Pinpoint the cell where the given text exists, returning its [x, y] midpoint coordinate. 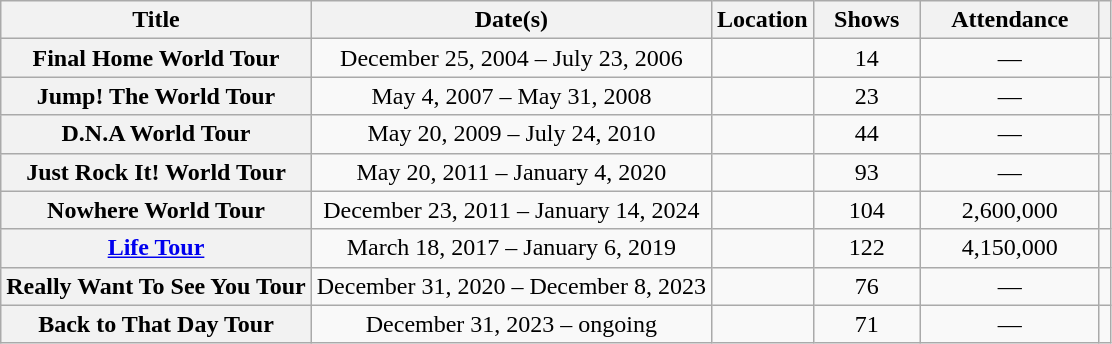
76 [866, 286]
23 [866, 96]
May 20, 2011 – January 4, 2020 [511, 172]
Date(s) [511, 20]
May 20, 2009 – July 24, 2010 [511, 134]
122 [866, 248]
December 25, 2004 – July 23, 2006 [511, 58]
D.N.A World Tour [156, 134]
Final Home World Tour [156, 58]
Title [156, 20]
December 31, 2023 – ongoing [511, 324]
2,600,000 [1010, 210]
44 [866, 134]
Life Tour [156, 248]
Really Want To See You Tour [156, 286]
4,150,000 [1010, 248]
Attendance [1010, 20]
March 18, 2017 – January 6, 2019 [511, 248]
14 [866, 58]
71 [866, 324]
Just Rock It! World Tour [156, 172]
Nowhere World Tour [156, 210]
93 [866, 172]
December 31, 2020 – December 8, 2023 [511, 286]
Back to That Day Tour [156, 324]
December 23, 2011 – January 14, 2024 [511, 210]
104 [866, 210]
Jump! The World Tour [156, 96]
Shows [866, 20]
May 4, 2007 – May 31, 2008 [511, 96]
Location [763, 20]
